Identify which cell holds the provided text, then report its [X, Y] central coordinate. 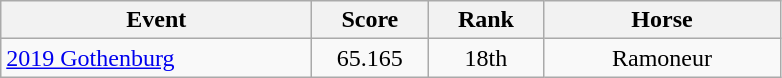
Score [370, 20]
18th [486, 58]
Horse [662, 20]
Event [156, 20]
65.165 [370, 58]
Ramoneur [662, 58]
2019 Gothenburg [156, 58]
Rank [486, 20]
